Determine the (X, Y) coordinate at the center of the cell enclosing the given text.  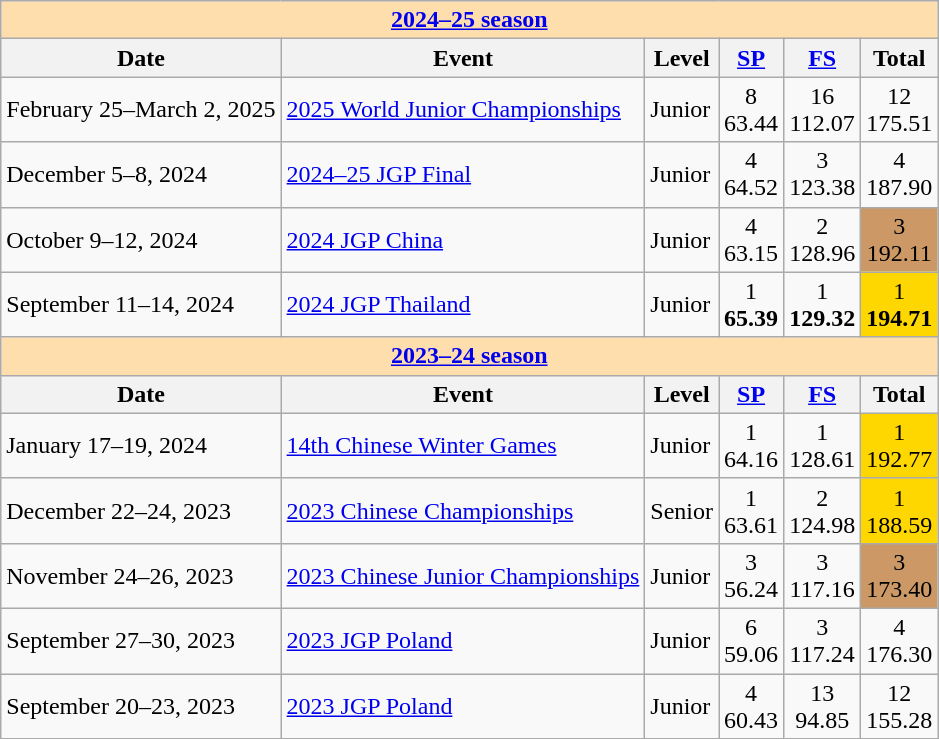
14th Chinese Winter Games (463, 446)
October 9–12, 2024 (141, 240)
2025 World Junior Championships (463, 110)
2023 Chinese Junior Championships (463, 576)
September 20–23, 2023 (141, 706)
8 63.44 (752, 110)
2024 JGP China (463, 240)
1 65.39 (752, 304)
2 124.98 (822, 510)
13 94.85 (822, 706)
6 59.06 (752, 640)
November 24–26, 2023 (141, 576)
1 194.71 (900, 304)
1 128.61 (822, 446)
4 63.15 (752, 240)
3 123.38 (822, 174)
1 188.59 (900, 510)
September 11–14, 2024 (141, 304)
2024 JGP Thailand (463, 304)
1 64.16 (752, 446)
December 22–24, 2023 (141, 510)
4 60.43 (752, 706)
2023–24 season (470, 356)
1 63.61 (752, 510)
12 155.28 (900, 706)
1 129.32 (822, 304)
4 64.52 (752, 174)
January 17–19, 2024 (141, 446)
2023 Chinese Championships (463, 510)
1 192.77 (900, 446)
2 128.96 (822, 240)
16 112.07 (822, 110)
2024–25 JGP Final (463, 174)
September 27–30, 2023 (141, 640)
3 192.11 (900, 240)
3 173.40 (900, 576)
12 175.51 (900, 110)
3 117.24 (822, 640)
2024–25 season (470, 20)
4 176.30 (900, 640)
February 25–March 2, 2025 (141, 110)
3 117.16 (822, 576)
3 56.24 (752, 576)
Senior (682, 510)
4 187.90 (900, 174)
December 5–8, 2024 (141, 174)
